Pinpoint the cell where the given text exists, returning its (X, Y) midpoint coordinate. 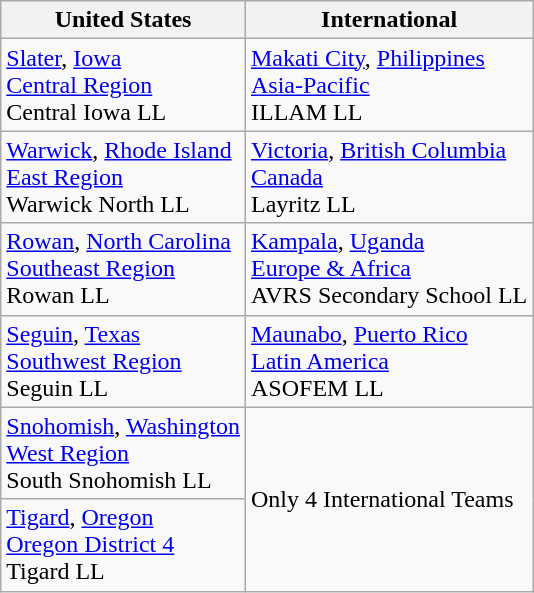
Kampala, Uganda Europe & Africa AVRS Secondary School LL (388, 269)
Seguin, Texas Southwest Region Seguin LL (124, 361)
Victoria, British Columbia Canada Layritz LL (388, 177)
Maunabo, Puerto Rico Latin America ASOFEM LL (388, 361)
Tigard, Oregon Oregon District 4 Tigard LL (124, 545)
Only 4 International Teams (388, 499)
Slater, Iowa Central Region Central Iowa LL (124, 85)
Rowan, North Carolina Southeast Region Rowan LL (124, 269)
Makati City, Philippines Asia-Pacific ILLAM LL (388, 85)
Warwick, Rhode Island East Region Warwick North LL (124, 177)
International (388, 20)
Snohomish, Washington West Region South Snohomish LL (124, 453)
United States (124, 20)
